Find where the given text appears and provide that cell's center as (x, y) coordinate. 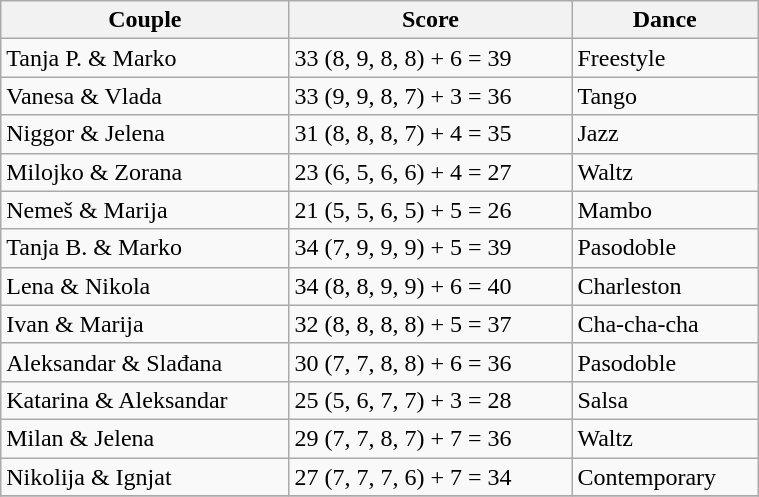
Contemporary (665, 477)
Milojko & Zorana (145, 172)
32 (8, 8, 8, 8) + 5 = 37 (430, 324)
Katarina & Aleksandar (145, 400)
31 (8, 8, 8, 7) + 4 = 35 (430, 134)
Jazz (665, 134)
Ivan & Marija (145, 324)
Cha-cha-cha (665, 324)
Couple (145, 20)
Charleston (665, 286)
Tanja P. & Marko (145, 58)
Nemeš & Marija (145, 210)
27 (7, 7, 7, 6) + 7 = 34 (430, 477)
33 (9, 9, 8, 7) + 3 = 36 (430, 96)
33 (8, 9, 8, 8) + 6 = 39 (430, 58)
Vanesa & Vlada (145, 96)
Milan & Jelena (145, 438)
Score (430, 20)
Tanja B. & Marko (145, 248)
Freestyle (665, 58)
25 (5, 6, 7, 7) + 3 = 28 (430, 400)
23 (6, 5, 6, 6) + 4 = 27 (430, 172)
34 (7, 9, 9, 9) + 5 = 39 (430, 248)
Lena & Nikola (145, 286)
Aleksandar & Slađana (145, 362)
Dance (665, 20)
Tango (665, 96)
Niggor & Jelena (145, 134)
Mambo (665, 210)
30 (7, 7, 8, 8) + 6 = 36 (430, 362)
21 (5, 5, 6, 5) + 5 = 26 (430, 210)
Nikolija & Ignjat (145, 477)
34 (8, 8, 9, 9) + 6 = 40 (430, 286)
Salsa (665, 400)
29 (7, 7, 8, 7) + 7 = 36 (430, 438)
